Determine the (X, Y) coordinate at the center of the cell enclosing the given text.  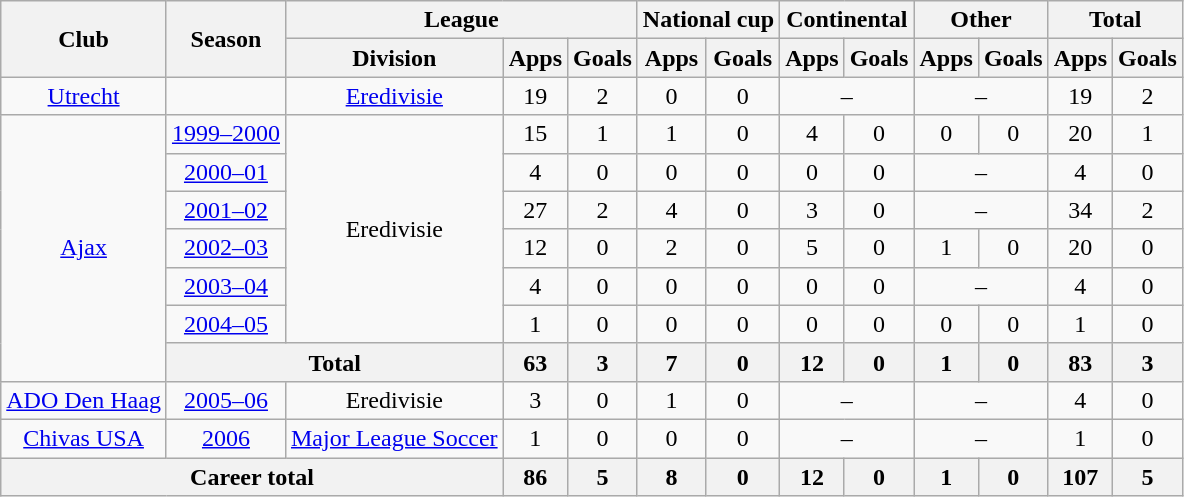
National cup (708, 20)
Career total (252, 477)
1999–2000 (226, 134)
Season (226, 39)
2003–04 (226, 286)
2002–03 (226, 248)
86 (535, 477)
27 (535, 210)
Utrecht (84, 96)
15 (535, 134)
2006 (226, 438)
ADO Den Haag (84, 400)
Continental (847, 20)
2000–01 (226, 172)
7 (671, 362)
107 (1080, 477)
Major League Soccer (394, 438)
34 (1080, 210)
83 (1080, 362)
2005–06 (226, 400)
Chivas USA (84, 438)
Club (84, 39)
2001–02 (226, 210)
Other (981, 20)
8 (671, 477)
63 (535, 362)
2004–05 (226, 324)
Division (394, 58)
League (461, 20)
Ajax (84, 248)
